Capture the cell that displays the provided text and extract its [X, Y] central coordinate. 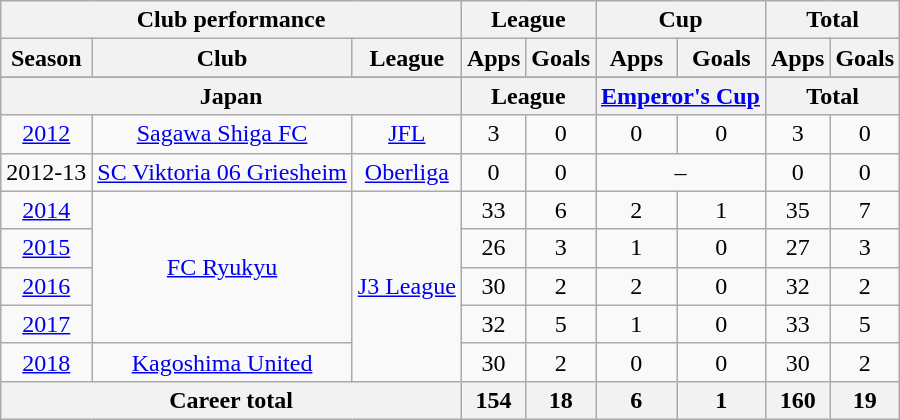
Season [46, 58]
Career total [232, 400]
154 [493, 400]
Oberliga [406, 172]
2018 [46, 362]
7 [865, 210]
19 [865, 400]
Club performance [232, 20]
27 [797, 248]
2016 [46, 286]
35 [797, 210]
2017 [46, 324]
2015 [46, 248]
26 [493, 248]
Emperor's Cup [681, 96]
Sagawa Shiga FC [222, 134]
JFL [406, 134]
J3 League [406, 286]
2014 [46, 210]
Cup [681, 20]
2012 [46, 134]
– [681, 172]
Club [222, 58]
18 [561, 400]
160 [797, 400]
FC Ryukyu [222, 267]
Japan [232, 96]
SC Viktoria 06 Griesheim [222, 172]
2012-13 [46, 172]
Kagoshima United [222, 362]
